Output the (X, Y) coordinate of the center of the cell containing the given text.  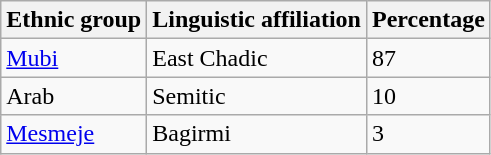
10 (428, 96)
Ethnic group (74, 20)
Bagirmi (257, 134)
Mubi (74, 58)
Arab (74, 96)
Semitic (257, 96)
3 (428, 134)
East Chadic (257, 58)
Percentage (428, 20)
Linguistic affiliation (257, 20)
Mesmeje (74, 134)
87 (428, 58)
